Capture the cell that displays the provided text and extract its [x, y] central coordinate. 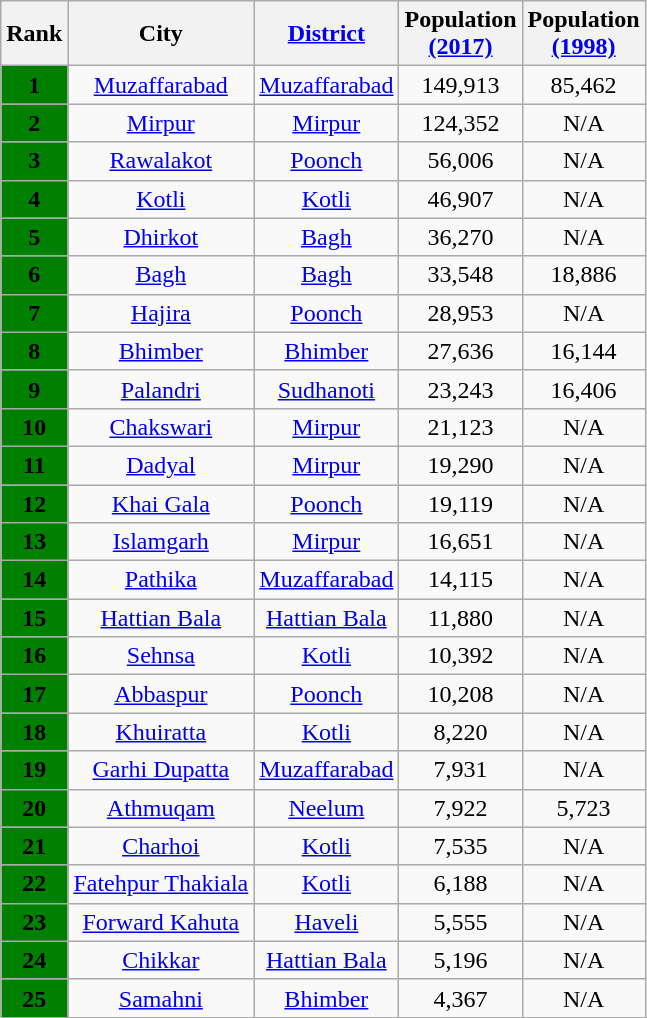
46,907 [460, 199]
4 [34, 199]
33,548 [460, 275]
Neelum [326, 808]
Haveli [326, 922]
7,535 [460, 846]
7,931 [460, 770]
5,723 [584, 808]
12 [34, 503]
1 [34, 85]
124,352 [460, 123]
5,196 [460, 960]
Islamgarh [161, 542]
Dhirkot [161, 237]
16,651 [460, 542]
10,392 [460, 656]
28,953 [460, 313]
9 [34, 389]
Athmuqam [161, 808]
24 [34, 960]
Samahni [161, 998]
Khuiratta [161, 732]
149,913 [460, 85]
Chikkar [161, 960]
Abbaspur [161, 694]
23,243 [460, 389]
36,270 [460, 237]
11,880 [460, 618]
Pathika [161, 580]
7 [34, 313]
16,144 [584, 351]
Hajira [161, 313]
21 [34, 846]
15 [34, 618]
56,006 [460, 161]
District [326, 34]
19,290 [460, 465]
Palandri [161, 389]
25 [34, 998]
2 [34, 123]
Khai Gala [161, 503]
18 [34, 732]
3 [34, 161]
16,406 [584, 389]
Rawalakot [161, 161]
Garhi Dupatta [161, 770]
13 [34, 542]
Population(2017) [460, 34]
Forward Kahuta [161, 922]
19,119 [460, 503]
17 [34, 694]
10,208 [460, 694]
Sudhanoti [326, 389]
8 [34, 351]
10 [34, 427]
19 [34, 770]
5,555 [460, 922]
5 [34, 237]
6,188 [460, 884]
21,123 [460, 427]
11 [34, 465]
Fatehpur Thakiala [161, 884]
27,636 [460, 351]
6 [34, 275]
Rank [34, 34]
14,115 [460, 580]
16 [34, 656]
22 [34, 884]
85,462 [584, 85]
7,922 [460, 808]
Dadyal [161, 465]
Chakswari [161, 427]
City [161, 34]
23 [34, 922]
20 [34, 808]
14 [34, 580]
8,220 [460, 732]
Sehnsa [161, 656]
Charhoi [161, 846]
4,367 [460, 998]
Population(1998) [584, 34]
18,886 [584, 275]
